Capture the cell that displays the provided text and extract its (x, y) central coordinate. 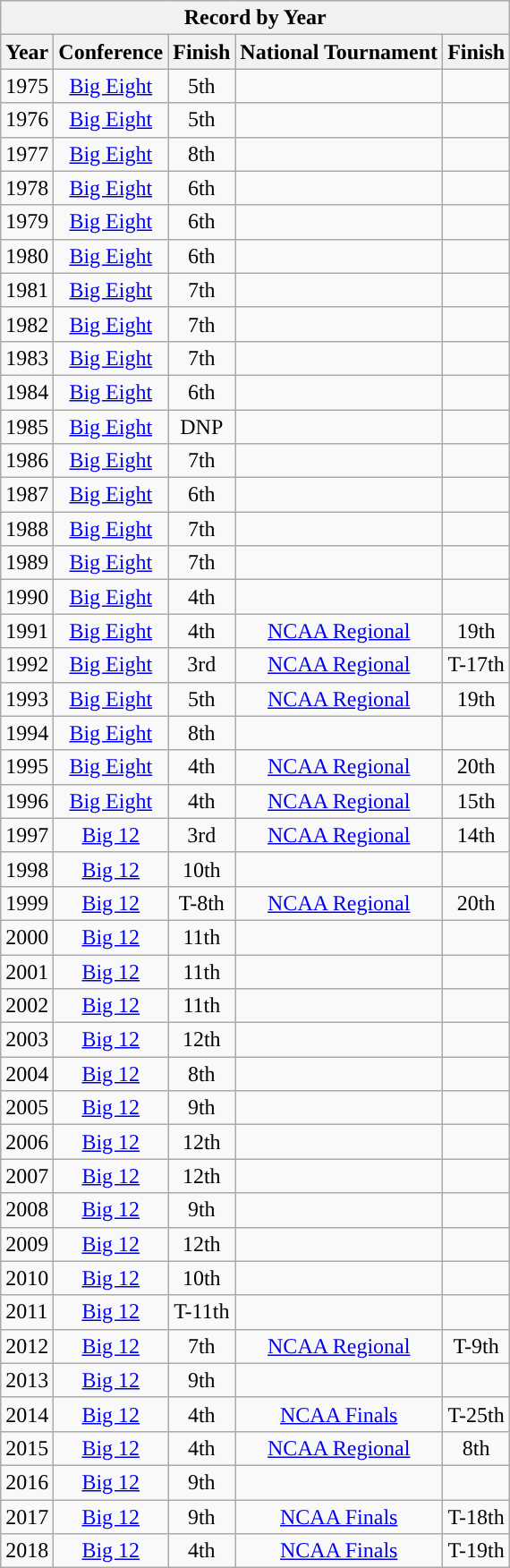
2005 (27, 1108)
T-19th (476, 1551)
1987 (27, 495)
2006 (27, 1142)
Conference (111, 52)
2009 (27, 1244)
1986 (27, 461)
1981 (27, 290)
1995 (27, 767)
2018 (27, 1551)
1980 (27, 256)
2013 (27, 1380)
1976 (27, 120)
2002 (27, 1006)
2004 (27, 1074)
1983 (27, 358)
Year (27, 52)
2014 (27, 1414)
2000 (27, 937)
1978 (27, 188)
1985 (27, 427)
1979 (27, 222)
14th (476, 835)
1997 (27, 835)
2015 (27, 1448)
2016 (27, 1482)
T-8th (202, 903)
2003 (27, 1040)
2017 (27, 1517)
1992 (27, 665)
1989 (27, 563)
T-11th (202, 1312)
2008 (27, 1210)
1999 (27, 903)
1988 (27, 529)
T-25th (476, 1414)
1996 (27, 801)
1990 (27, 597)
Record by Year (256, 18)
1982 (27, 324)
15th (476, 801)
DNP (202, 427)
2007 (27, 1176)
1994 (27, 733)
2011 (27, 1312)
1998 (27, 869)
1984 (27, 392)
2001 (27, 971)
T-18th (476, 1517)
2010 (27, 1278)
T-9th (476, 1346)
2012 (27, 1346)
1977 (27, 154)
1993 (27, 699)
National Tournament (339, 52)
1975 (27, 86)
1991 (27, 631)
T-17th (476, 665)
